Return (x, y) of the center of cell containing provided text 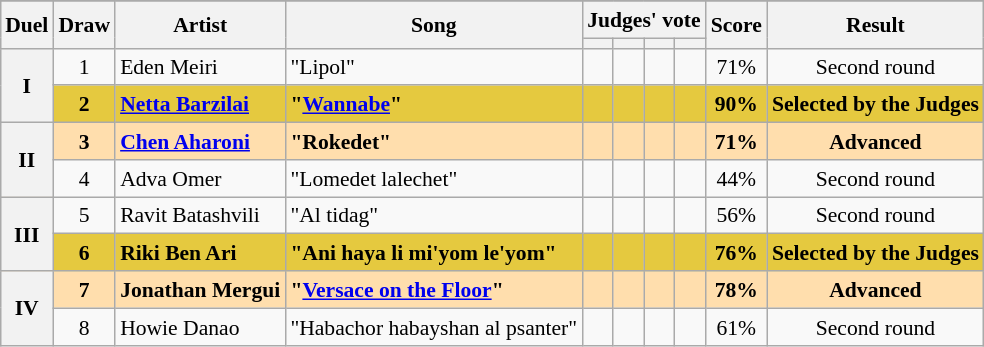
8 (84, 326)
4 (84, 178)
56% (736, 216)
Eden Meiri (200, 66)
III (26, 234)
5 (84, 216)
78% (736, 290)
Draw (84, 24)
2 (84, 104)
Score (736, 24)
"Al tidag" (434, 216)
44% (736, 178)
Song (434, 24)
90% (736, 104)
6 (84, 252)
Duel (26, 24)
"Ani haya li mi'yom le'yom" (434, 252)
"Lipol" (434, 66)
"Versace on the Floor" (434, 290)
3 (84, 142)
"Wannabe" (434, 104)
Riki Ben Ari (200, 252)
76% (736, 252)
Netta Barzilai (200, 104)
I (26, 85)
1 (84, 66)
Jonathan Mergui (200, 290)
II (26, 160)
IV (26, 308)
Adva Omer (200, 178)
Howie Danao (200, 326)
Result (876, 24)
Chen Aharoni (200, 142)
"Lomedet lalechet" (434, 178)
61% (736, 326)
Judges' vote (644, 20)
7 (84, 290)
Ravit Batashvili (200, 216)
"Habachor habayshan al psanter" (434, 326)
Artist (200, 24)
"Rokedet" (434, 142)
